Output the (x, y) coordinate of the center of the cell containing the given text.  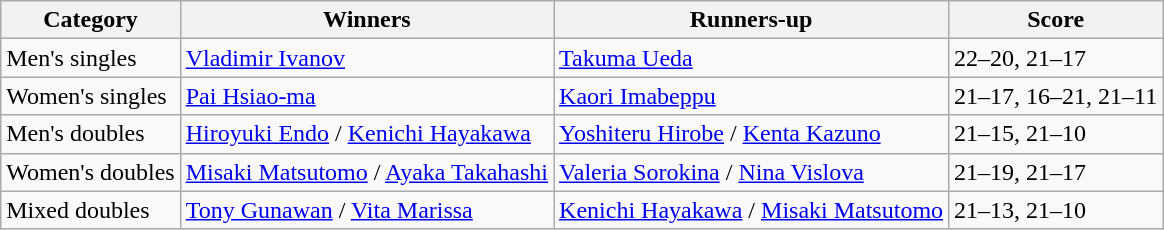
Pai Hsiao-ma (366, 96)
21–17, 16–21, 21–11 (1056, 96)
21–19, 21–17 (1056, 172)
21–13, 21–10 (1056, 210)
Men's singles (90, 58)
Valeria Sorokina / Nina Vislova (752, 172)
Tony Gunawan / Vita Marissa (366, 210)
Men's doubles (90, 134)
Runners-up (752, 20)
Takuma Ueda (752, 58)
Mixed doubles (90, 210)
Winners (366, 20)
Kenichi Hayakawa / Misaki Matsutomo (752, 210)
Vladimir Ivanov (366, 58)
Women's doubles (90, 172)
21–15, 21–10 (1056, 134)
Score (1056, 20)
Hiroyuki Endo / Kenichi Hayakawa (366, 134)
Category (90, 20)
Women's singles (90, 96)
Kaori Imabeppu (752, 96)
Misaki Matsutomo / Ayaka Takahashi (366, 172)
22–20, 21–17 (1056, 58)
Yoshiteru Hirobe / Kenta Kazuno (752, 134)
